For the text-containing cell, return its midpoint in [X, Y] coordinate format. 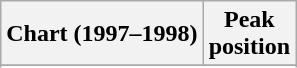
Chart (1997–1998) [102, 34]
Peakposition [249, 34]
